Determine the (x, y) coordinate at the center of the cell enclosing the given text.  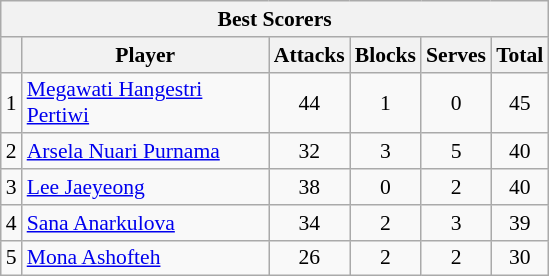
Best Scorers (275, 19)
Attacks (310, 55)
34 (310, 223)
Arsela Nuari Purnama (146, 152)
26 (310, 258)
Total (520, 55)
38 (310, 187)
30 (520, 258)
Player (146, 55)
Megawati Hangestri Pertiwi (146, 102)
Lee Jaeyeong (146, 187)
45 (520, 102)
32 (310, 152)
44 (310, 102)
Sana Anarkulova (146, 223)
39 (520, 223)
Serves (456, 55)
4 (12, 223)
Mona Ashofteh (146, 258)
Blocks (386, 55)
